Return (X, Y) of the center of cell containing provided text 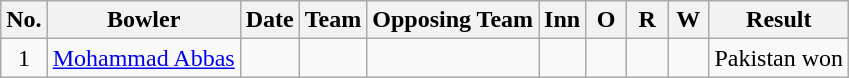
Team (333, 20)
Opposing Team (453, 20)
Result (779, 20)
W (688, 20)
O (606, 20)
No. (24, 20)
Inn (562, 20)
Mohammad Abbas (144, 58)
Pakistan won (779, 58)
R (648, 20)
1 (24, 58)
Date (270, 20)
Bowler (144, 20)
